Return [X, Y] of the center of cell containing provided text 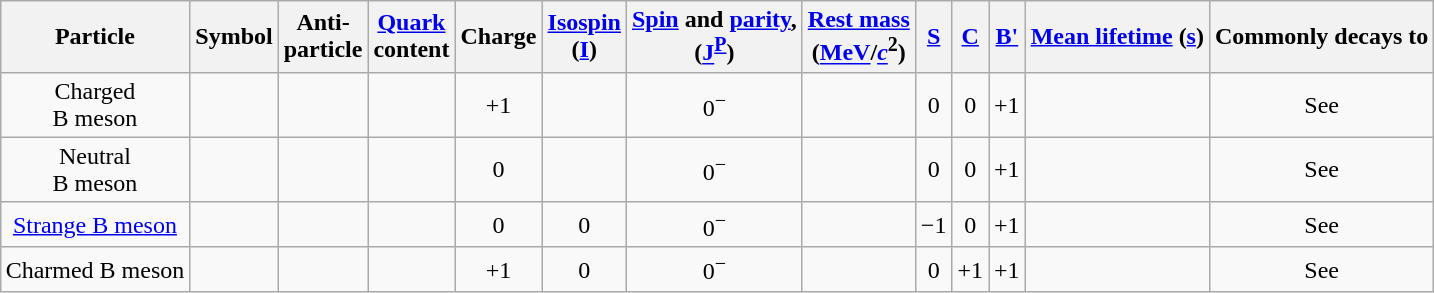
Symbol [234, 37]
C [970, 37]
ChargedB meson [95, 104]
Commonly decays to [1321, 37]
S [934, 37]
Particle [95, 37]
Anti-particle [323, 37]
Charmed B meson [95, 270]
Strange B meson [95, 224]
Rest mass (MeV/c2) [858, 37]
Charge [498, 37]
Mean lifetime (s) [1117, 37]
Spin and parity, (JP) [714, 37]
Isospin (I) [584, 37]
NeutralB meson [95, 170]
−1 [934, 224]
Quark content [412, 37]
B' [1008, 37]
